Output the [x, y] coordinate of the center of the cell containing the given text.  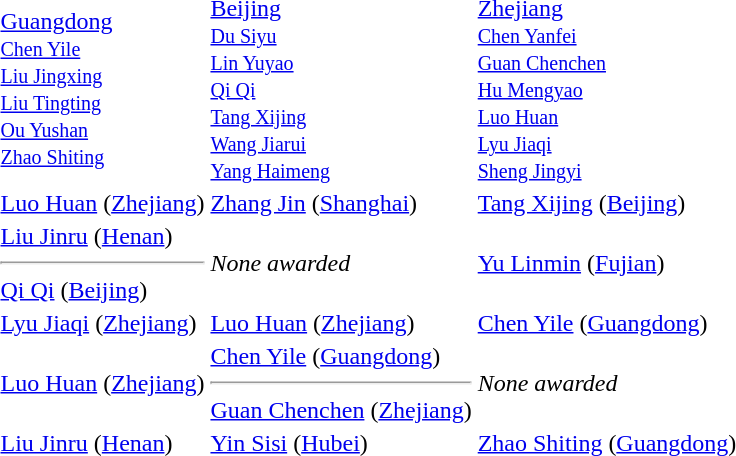
Luo Huan (Zhejiang) [341, 323]
None awarded [341, 263]
Zhang Jin (Shanghai) [341, 203]
Chen Yile (Guangdong)Guan Chenchen (Zhejiang) [341, 383]
